Detect which cell encompasses the target text, then output its [X, Y] center coordinate. 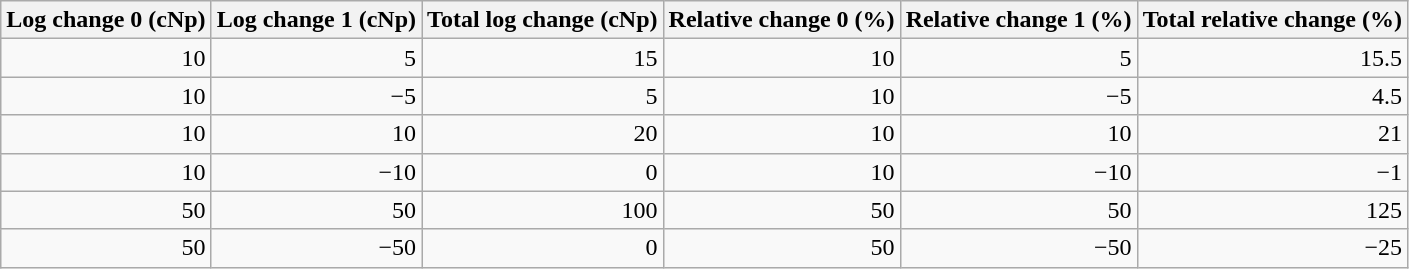
−1 [1272, 172]
Relative change 0 (%) [782, 20]
125 [1272, 210]
15 [543, 58]
21 [1272, 134]
Log change 1 (cNp) [316, 20]
Relative change 1 (%) [1018, 20]
15.5 [1272, 58]
Total relative change (%) [1272, 20]
20 [543, 134]
4.5 [1272, 96]
Total log change (cNp) [543, 20]
−25 [1272, 248]
Log change 0 (cNp) [106, 20]
100 [543, 210]
